Find where the given text appears and provide that cell's center as [x, y] coordinate. 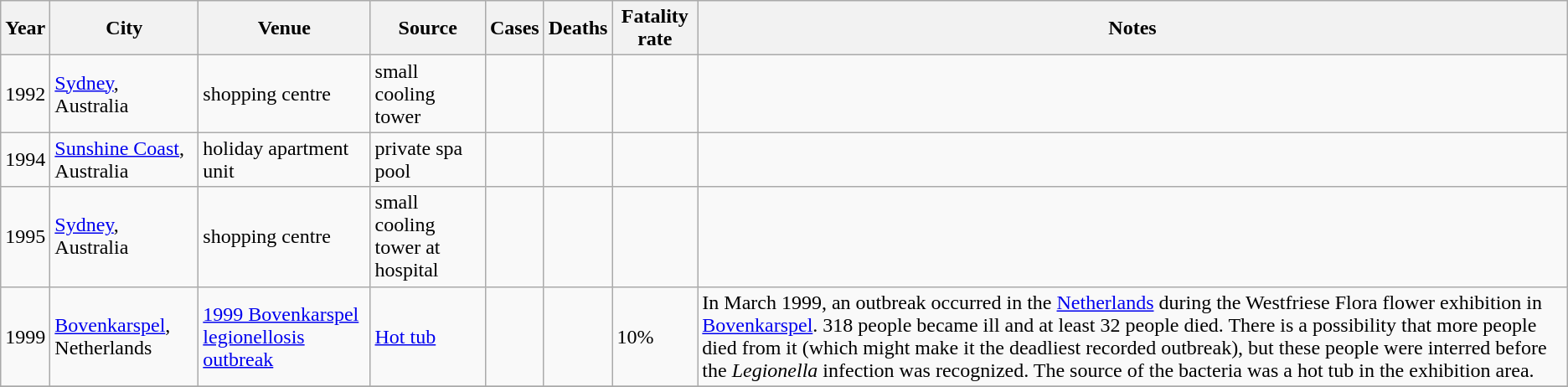
small cooling tower at hospital [427, 236]
1995 [25, 236]
Year [25, 28]
Hot tub [427, 337]
1992 [25, 94]
1999 [25, 337]
1994 [25, 159]
Bovenkarspel, Netherlands [124, 337]
Venue [285, 28]
Deaths [578, 28]
Source [427, 28]
City [124, 28]
Cases [514, 28]
small cooling tower [427, 94]
holiday apartment unit [285, 159]
10% [655, 337]
Sunshine Coast, Australia [124, 159]
Notes [1132, 28]
1999 Bovenkarspel legionellosis outbreak [285, 337]
private spa pool [427, 159]
Fatality rate [655, 28]
